For the text-containing cell, return its midpoint in (x, y) coordinate format. 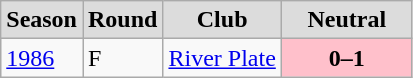
River Plate (222, 58)
Club (222, 20)
F (122, 58)
Round (122, 20)
Season (42, 20)
Neutral (346, 20)
1986 (42, 58)
0–1 (346, 58)
